Provide the (X, Y) coordinate of the cell's center where the given text is located.  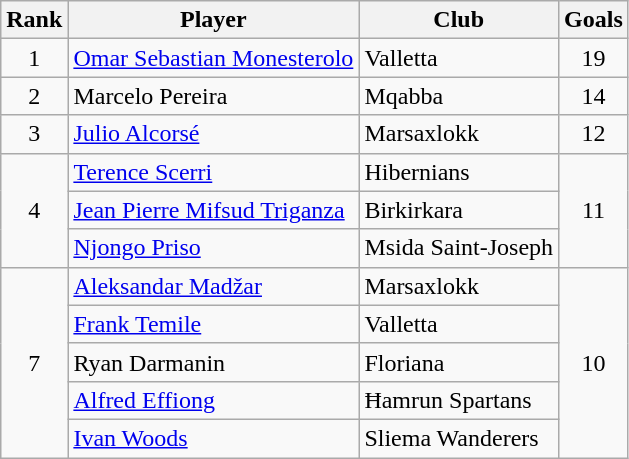
Omar Sebastian Monesterolo (214, 58)
Sliema Wanderers (459, 438)
19 (594, 58)
Aleksandar Madžar (214, 286)
7 (34, 362)
Jean Pierre Mifsud Triganza (214, 210)
10 (594, 362)
Marcelo Pereira (214, 96)
Hibernians (459, 172)
11 (594, 210)
Julio Alcorsé (214, 134)
1 (34, 58)
Goals (594, 20)
Frank Temile (214, 324)
Floriana (459, 362)
14 (594, 96)
Ryan Darmanin (214, 362)
2 (34, 96)
Player (214, 20)
Alfred Effiong (214, 400)
Club (459, 20)
4 (34, 210)
3 (34, 134)
Terence Scerri (214, 172)
Birkirkara (459, 210)
Mqabba (459, 96)
Msida Saint-Joseph (459, 248)
Rank (34, 20)
Njongo Priso (214, 248)
12 (594, 134)
Ħamrun Spartans (459, 400)
Ivan Woods (214, 438)
